Scan for the cell matching the given text and deliver its (X, Y) coordinate at center. 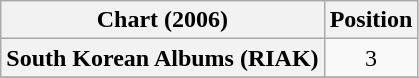
3 (371, 58)
South Korean Albums (RIAK) (162, 58)
Chart (2006) (162, 20)
Position (371, 20)
